Detect which cell encompasses the target text, then output its [X, Y] center coordinate. 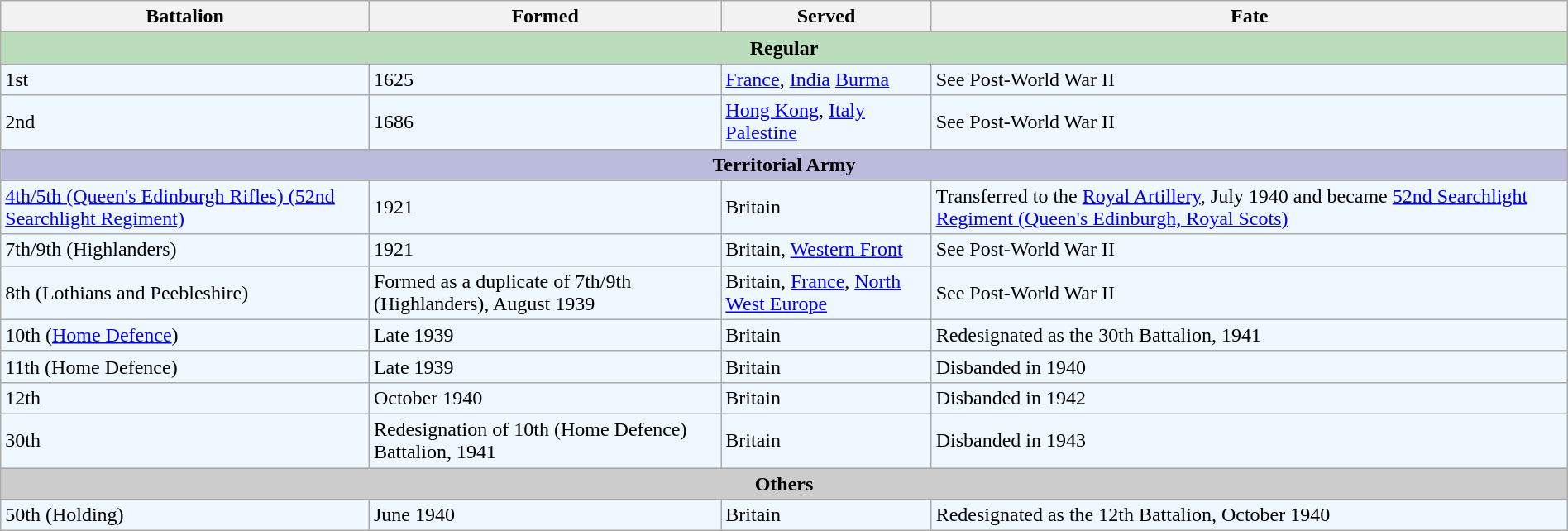
11th (Home Defence) [185, 366]
1625 [544, 79]
Fate [1249, 17]
Others [784, 484]
June 1940 [544, 515]
Regular [784, 48]
Redesignated as the 12th Battalion, October 1940 [1249, 515]
1st [185, 79]
30th [185, 440]
12th [185, 398]
October 1940 [544, 398]
Britain, Western Front [826, 250]
Disbanded in 1943 [1249, 440]
Transferred to the Royal Artillery, July 1940 and became 52nd Searchlight Regiment (Queen's Edinburgh, Royal Scots) [1249, 207]
50th (Holding) [185, 515]
2nd [185, 122]
Redesignation of 10th (Home Defence) Battalion, 1941 [544, 440]
Hong Kong, Italy Palestine [826, 122]
Redesignated as the 30th Battalion, 1941 [1249, 335]
7th/9th (Highlanders) [185, 250]
1686 [544, 122]
Battalion [185, 17]
France, India Burma [826, 79]
Territorial Army [784, 165]
Disbanded in 1942 [1249, 398]
Served [826, 17]
Formed as a duplicate of 7th/9th (Highlanders), August 1939 [544, 293]
10th (Home Defence) [185, 335]
4th/5th (Queen's Edinburgh Rifles) (52nd Searchlight Regiment) [185, 207]
Britain, France, North West Europe [826, 293]
Disbanded in 1940 [1249, 366]
Formed [544, 17]
8th (Lothians and Peebleshire) [185, 293]
